Search for the cell housing the specified text and yield its (X, Y) center coordinate. 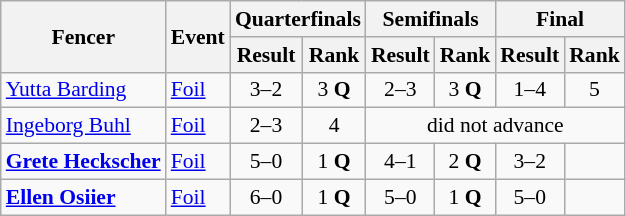
4 (334, 126)
Ellen Osiier (84, 197)
Grete Heckscher (84, 162)
Semifinals (430, 19)
2 Q (466, 162)
did not advance (496, 126)
Quarterfinals (298, 19)
Ingeborg Buhl (84, 126)
Fencer (84, 36)
Yutta Barding (84, 90)
Event (198, 36)
Final (560, 19)
5 (594, 90)
1–4 (530, 90)
6–0 (266, 197)
4–1 (400, 162)
